Detect which cell encompasses the target text, then output its [x, y] center coordinate. 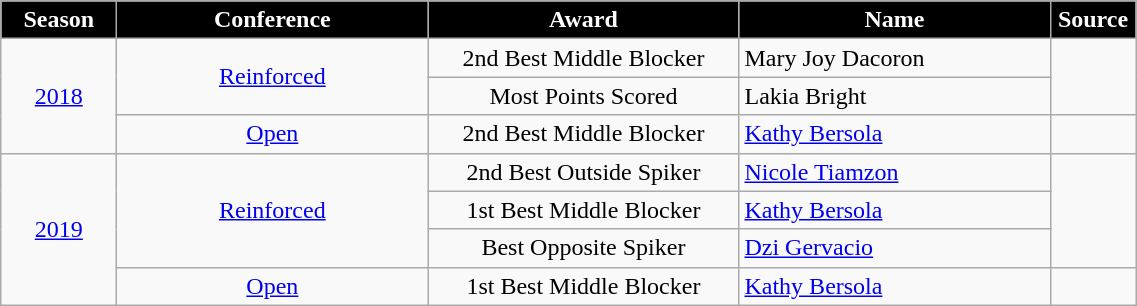
Season [59, 20]
2018 [59, 96]
Lakia Bright [894, 96]
2019 [59, 229]
Name [894, 20]
Most Points Scored [584, 96]
Award [584, 20]
Source [1093, 20]
Conference [272, 20]
Nicole Tiamzon [894, 172]
Mary Joy Dacoron [894, 58]
Dzi Gervacio [894, 248]
Best Opposite Spiker [584, 248]
2nd Best Outside Spiker [584, 172]
